Provide the (x, y) coordinate of the cell's center where the given text is located.  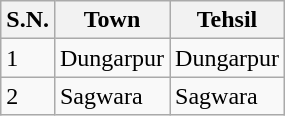
Town (112, 20)
2 (28, 96)
1 (28, 58)
Tehsil (228, 20)
S.N. (28, 20)
